Extract the (X, Y) coordinate from the center of the cell holding the provided text.  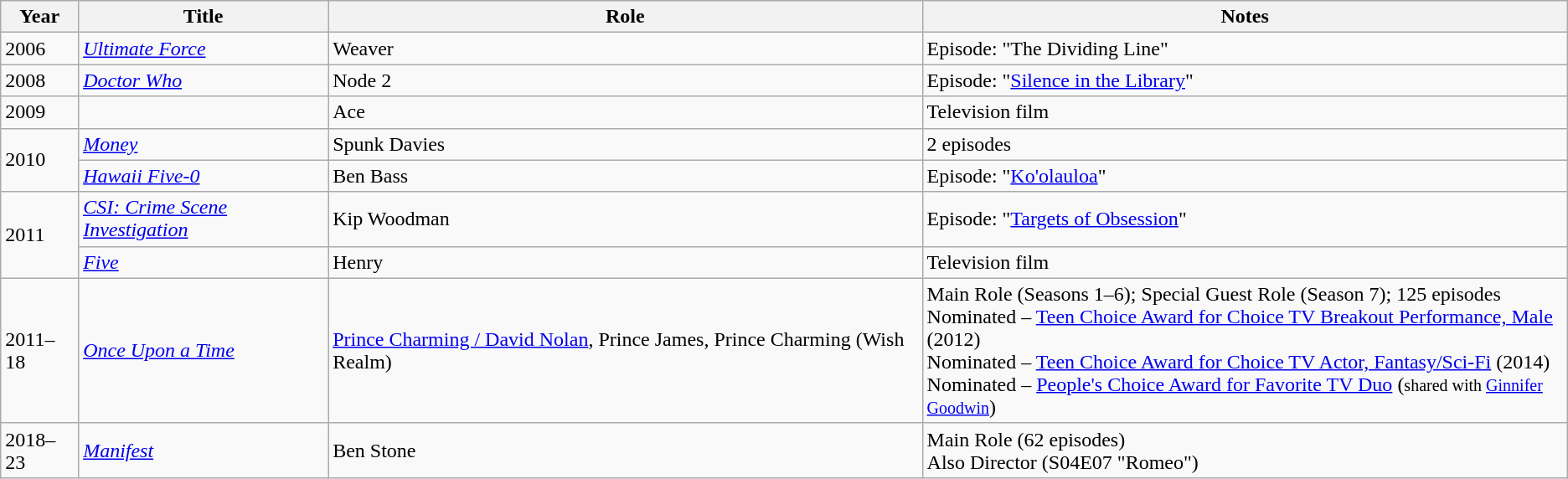
Ultimate Force (204, 49)
Spunk Davies (625, 144)
Main Role (62 episodes)Also Director (S04E07 "Romeo") (1245, 451)
Episode: "Targets of Obsession" (1245, 219)
CSI: Crime Scene Investigation (204, 219)
2009 (40, 112)
Episode: "The Dividing Line" (1245, 49)
Ace (625, 112)
2 episodes (1245, 144)
Notes (1245, 17)
2010 (40, 160)
Title (204, 17)
Episode: "Silence in the Library" (1245, 80)
Weaver (625, 49)
2011 (40, 234)
Ben Stone (625, 451)
Hawaii Five-0 (204, 176)
Role (625, 17)
2011–18 (40, 350)
Once Upon a Time (204, 350)
Manifest (204, 451)
Henry (625, 262)
Five (204, 262)
2008 (40, 80)
Ben Bass (625, 176)
Money (204, 144)
Prince Charming / David Nolan, Prince James, Prince Charming (Wish Realm) (625, 350)
Kip Woodman (625, 219)
Episode: "Ko'olauloa" (1245, 176)
2006 (40, 49)
2018–23 (40, 451)
Year (40, 17)
Doctor Who (204, 80)
Node 2 (625, 80)
